Scan for the cell matching the given text and deliver its [X, Y] coordinate at center. 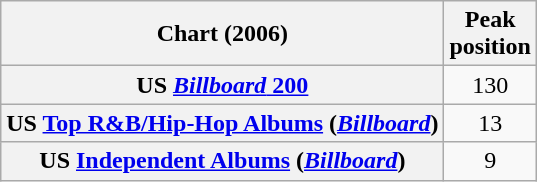
US Billboard 200 [222, 85]
Chart (2006) [222, 34]
Peakposition [490, 34]
130 [490, 85]
13 [490, 123]
US Top R&B/Hip-Hop Albums (Billboard) [222, 123]
9 [490, 161]
US Independent Albums (Billboard) [222, 161]
